Return the (X, Y) coordinate for the center point of the cell that contains the specified text.  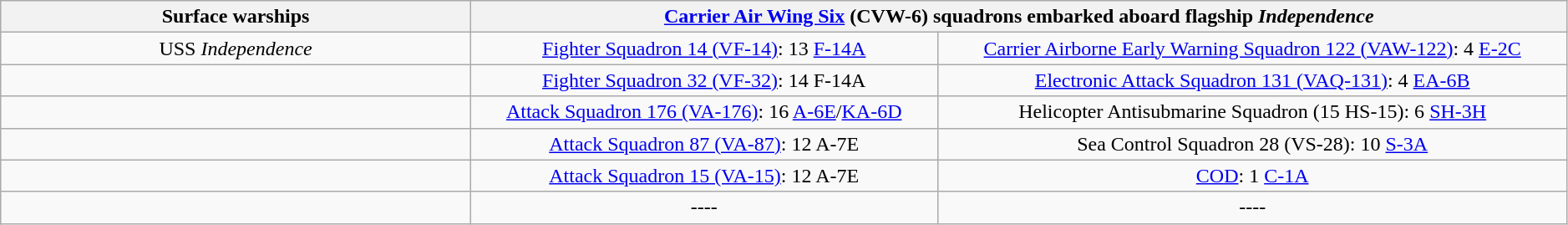
Carrier Air Wing Six (CVW-6) squadrons embarked aboard flagship Independence (1019, 17)
Surface warships (236, 17)
Carrier Airborne Early Warning Squadron 122 (VAW-122): 4 E-2C (1252, 49)
Attack Squadron 15 (VA-15): 12 A-7E (703, 176)
USS Independence (236, 49)
Fighter Squadron 14 (VF-14): 13 F-14A (703, 49)
Attack Squadron 87 (VA-87): 12 A-7E (703, 144)
Electronic Attack Squadron 131 (VAQ-131): 4 EA-6B (1252, 80)
COD: 1 C-1A (1252, 176)
Helicopter Antisubmarine Squadron (15 HS-15): 6 SH-3H (1252, 112)
Attack Squadron 176 (VA-176): 16 A-6E/KA-6D (703, 112)
Fighter Squadron 32 (VF-32): 14 F-14A (703, 80)
Sea Control Squadron 28 (VS-28): 10 S-3A (1252, 144)
